For the text-containing cell, return its midpoint in (x, y) coordinate format. 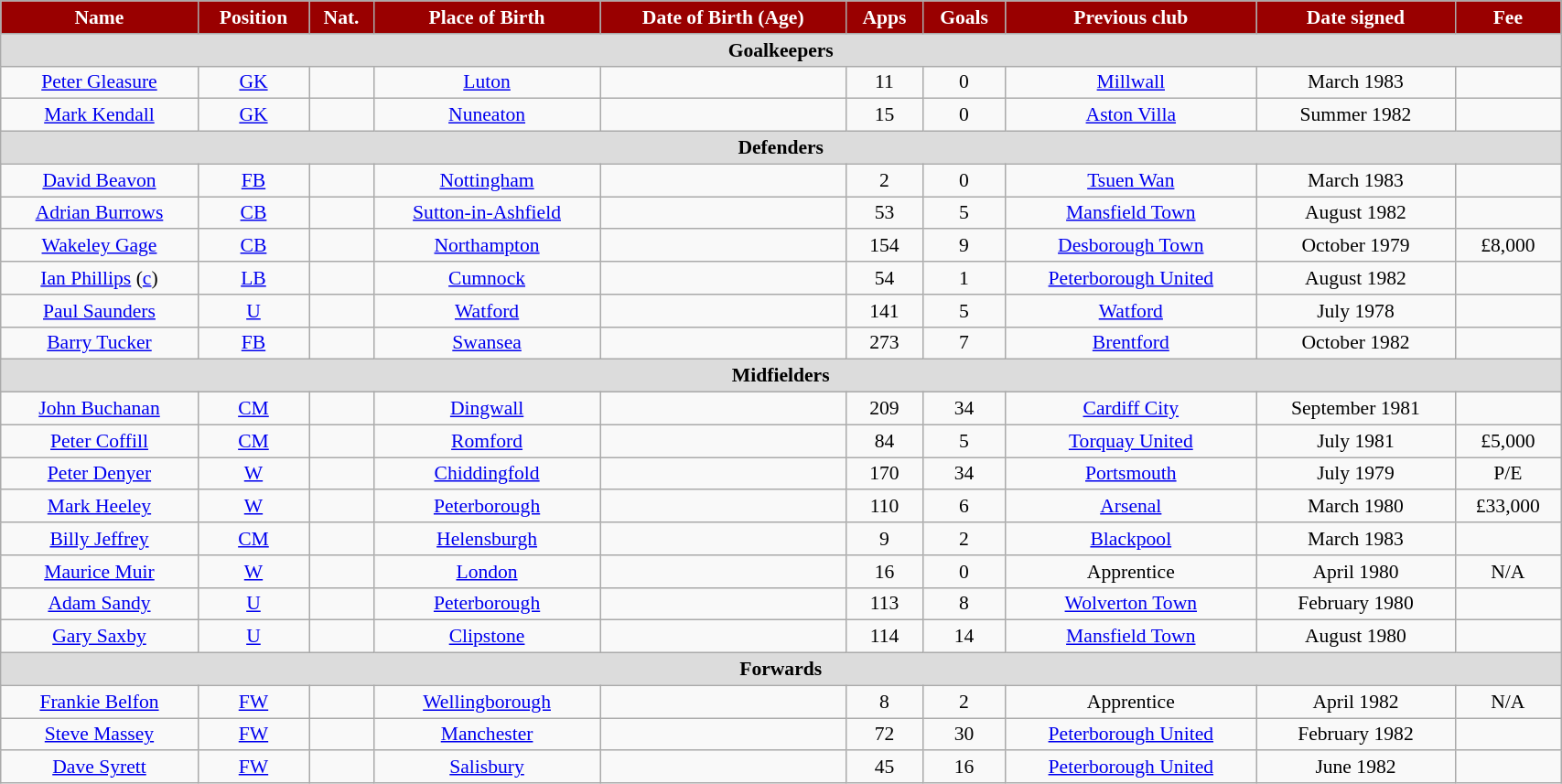
1 (964, 278)
August 1980 (1356, 637)
54 (885, 278)
Wellingborough (487, 702)
Defenders (781, 148)
113 (885, 604)
Sutton-in-Ashfield (487, 213)
Maurice Muir (99, 572)
Date of Birth (Age) (723, 17)
Helensburgh (487, 539)
Frankie Belfon (99, 702)
Dave Syrett (99, 768)
Manchester (487, 735)
170 (885, 474)
Steve Massey (99, 735)
Forwards (781, 670)
October 1979 (1356, 246)
February 1980 (1356, 604)
Chiddingfold (487, 474)
72 (885, 735)
February 1982 (1356, 735)
Cardiff City (1131, 409)
Nuneaton (487, 115)
March 1980 (1356, 507)
Position (253, 17)
114 (885, 637)
Apps (885, 17)
Luton (487, 82)
July 1981 (1356, 441)
£8,000 (1508, 246)
Northampton (487, 246)
October 1982 (1356, 343)
Barry Tucker (99, 343)
£33,000 (1508, 507)
July 1979 (1356, 474)
Blackpool (1131, 539)
Peter Coffill (99, 441)
Wolverton Town (1131, 604)
London (487, 572)
April 1980 (1356, 572)
April 1982 (1356, 702)
Ian Phillips (c) (99, 278)
Paul Saunders (99, 311)
Gary Saxby (99, 637)
Clipstone (487, 637)
Peter Gleasure (99, 82)
110 (885, 507)
273 (885, 343)
£5,000 (1508, 441)
Summer 1982 (1356, 115)
Billy Jeffrey (99, 539)
Nottingham (487, 180)
P/E (1508, 474)
84 (885, 441)
Tsuen Wan (1131, 180)
Nat. (342, 17)
Previous club (1131, 17)
September 1981 (1356, 409)
July 1978 (1356, 311)
Mark Heeley (99, 507)
154 (885, 246)
Aston Villa (1131, 115)
Goalkeepers (781, 50)
Salisbury (487, 768)
Torquay United (1131, 441)
11 (885, 82)
Wakeley Gage (99, 246)
7 (964, 343)
June 1982 (1356, 768)
Brentford (1131, 343)
Portsmouth (1131, 474)
30 (964, 735)
David Beavon (99, 180)
Cumnock (487, 278)
Goals (964, 17)
Fee (1508, 17)
15 (885, 115)
Midfielders (781, 376)
John Buchanan (99, 409)
Name (99, 17)
6 (964, 507)
LB (253, 278)
Desborough Town (1131, 246)
Millwall (1131, 82)
Peter Denyer (99, 474)
Arsenal (1131, 507)
14 (964, 637)
Swansea (487, 343)
141 (885, 311)
209 (885, 409)
Adrian Burrows (99, 213)
Romford (487, 441)
Adam Sandy (99, 604)
Date signed (1356, 17)
53 (885, 213)
Dingwall (487, 409)
45 (885, 768)
Mark Kendall (99, 115)
Place of Birth (487, 17)
